Find where the given text appears and provide that cell's center as (x, y) coordinate. 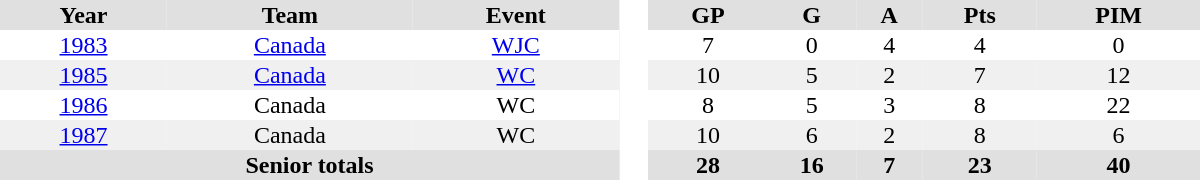
12 (1118, 75)
1987 (84, 135)
23 (980, 165)
Team (290, 15)
1985 (84, 75)
Event (516, 15)
28 (708, 165)
1983 (84, 45)
GP (708, 15)
1986 (84, 105)
16 (811, 165)
22 (1118, 105)
40 (1118, 165)
A (890, 15)
G (811, 15)
Senior totals (310, 165)
Pts (980, 15)
WJC (516, 45)
Year (84, 15)
PIM (1118, 15)
3 (890, 105)
